Extract the (X, Y) coordinate from the center of the cell holding the provided text.  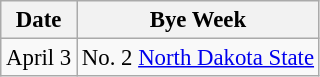
Date (39, 20)
April 3 (39, 58)
No. 2 North Dakota State (198, 58)
Bye Week (198, 20)
